Find where the given text appears and provide that cell's center as [x, y] coordinate. 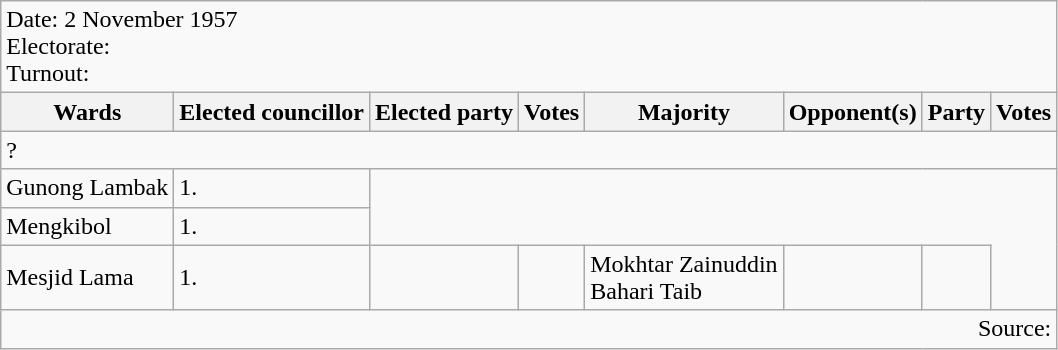
Source: [529, 329]
Party [956, 112]
Elected councillor [272, 112]
Date: 2 November 1957Electorate: Turnout: [529, 47]
? [529, 150]
Gunong Lambak [88, 188]
Mokhtar ZainuddinBahari Taib [684, 278]
Mesjid Lama [88, 278]
Elected party [444, 112]
Majority [684, 112]
Mengkibol [88, 226]
Wards [88, 112]
Opponent(s) [852, 112]
